From the cell containing the given text, extract its center point as (x, y) coordinate. 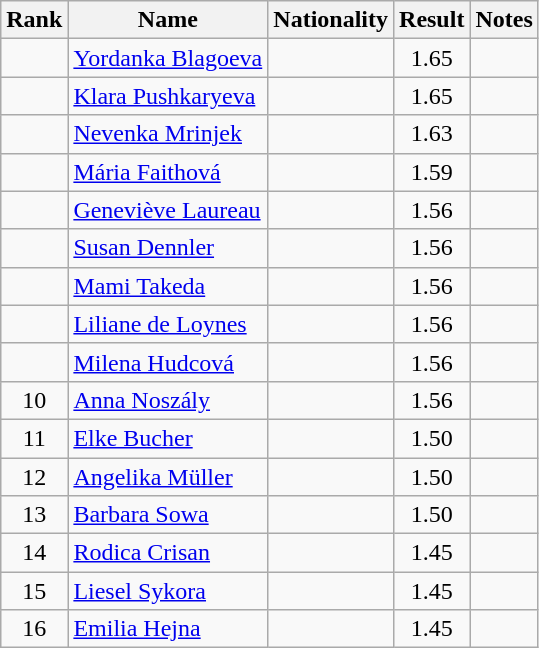
Yordanka Blagoeva (168, 58)
Angelika Müller (168, 477)
1.63 (432, 134)
Rodica Crisan (168, 553)
Geneviève Laureau (168, 210)
Result (432, 20)
Susan Dennler (168, 248)
Milena Hudcová (168, 362)
Liesel Sykora (168, 591)
Klara Pushkaryeva (168, 96)
Emilia Hejna (168, 629)
Notes (504, 20)
16 (34, 629)
Mami Takeda (168, 286)
Anna Noszály (168, 400)
15 (34, 591)
Name (168, 20)
1.59 (432, 172)
14 (34, 553)
11 (34, 438)
Nationality (331, 20)
Rank (34, 20)
Mária Faithová (168, 172)
12 (34, 477)
Elke Bucher (168, 438)
10 (34, 400)
Nevenka Mrinjek (168, 134)
Barbara Sowa (168, 515)
13 (34, 515)
Liliane de Loynes (168, 324)
